For the text-containing cell, return its midpoint in [X, Y] coordinate format. 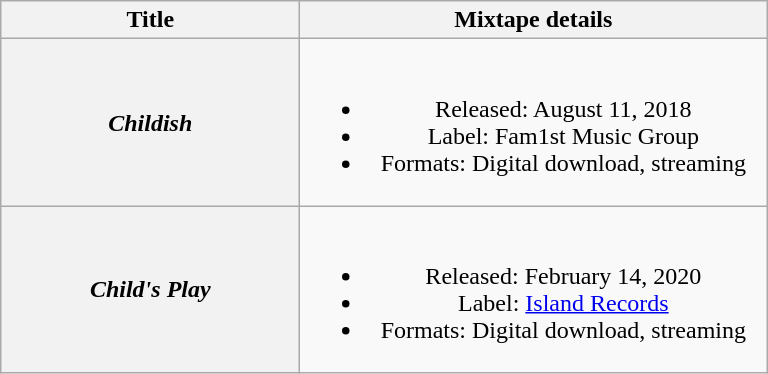
Released: February 14, 2020Label: Island RecordsFormats: Digital download, streaming [534, 290]
Released: August 11, 2018Label: Fam1st Music GroupFormats: Digital download, streaming [534, 122]
Childish [150, 122]
Title [150, 20]
Mixtape details [534, 20]
Child's Play [150, 290]
